For the text-containing cell, return its midpoint in [X, Y] coordinate format. 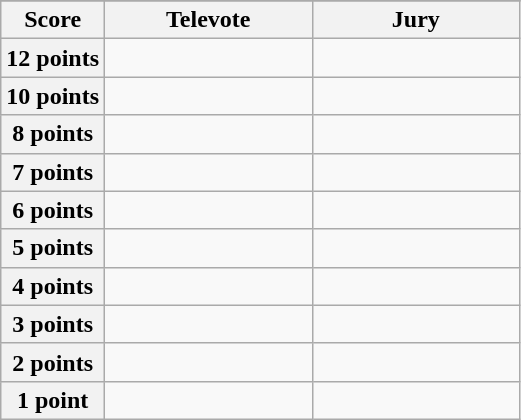
12 points [53, 58]
2 points [53, 362]
5 points [53, 248]
8 points [53, 134]
4 points [53, 286]
7 points [53, 172]
Score [53, 20]
10 points [53, 96]
Televote [209, 20]
1 point [53, 400]
Jury [416, 20]
3 points [53, 324]
6 points [53, 210]
